For the text-containing cell, return its midpoint in [X, Y] coordinate format. 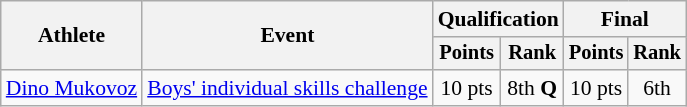
8th Q [532, 88]
Boys' individual skills challenge [287, 88]
Qualification [498, 19]
Event [287, 36]
6th [657, 88]
Dino Mukovoz [72, 88]
Athlete [72, 36]
Final [625, 19]
